Identify which cell holds the provided text, then report its [X, Y] central coordinate. 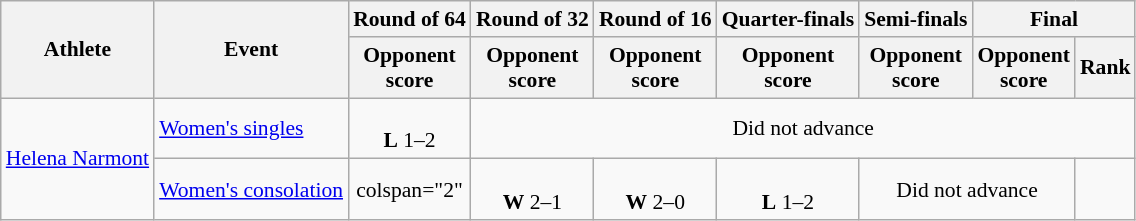
W 2–1 [532, 190]
Rank [1106, 68]
Round of 64 [410, 19]
Semi-finals [916, 19]
Helena Narmont [78, 159]
W 2–0 [656, 190]
Event [251, 50]
colspan="2" [410, 190]
Athlete [78, 50]
Women's singles [251, 128]
Women's consolation [251, 190]
Final [1054, 19]
Quarter-finals [788, 19]
Round of 16 [656, 19]
Round of 32 [532, 19]
